For the text-containing cell, return its midpoint in [x, y] coordinate format. 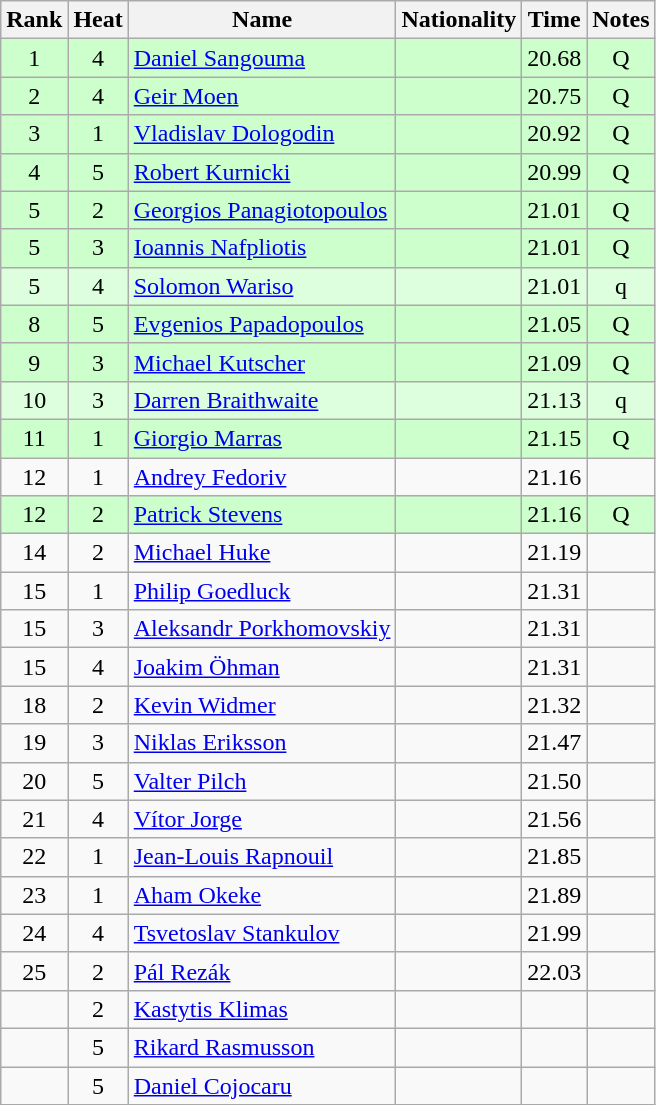
21.99 [554, 933]
Name [262, 20]
Pál Rezák [262, 971]
Vladislav Dologodin [262, 134]
20.75 [554, 96]
21.09 [554, 362]
10 [34, 400]
20.68 [554, 58]
Evgenios Papadopoulos [262, 324]
Time [554, 20]
21.15 [554, 438]
Georgios Panagiotopoulos [262, 210]
21 [34, 819]
25 [34, 971]
Andrey Fedoriv [262, 477]
21.32 [554, 705]
20.99 [554, 172]
20.92 [554, 134]
21.50 [554, 781]
Philip Goedluck [262, 591]
21.19 [554, 553]
Notes [621, 20]
19 [34, 743]
Niklas Eriksson [262, 743]
21.56 [554, 819]
21.05 [554, 324]
20 [34, 781]
24 [34, 933]
Giorgio Marras [262, 438]
Nationality [459, 20]
Kevin Widmer [262, 705]
Patrick Stevens [262, 515]
Robert Kurnicki [262, 172]
21.13 [554, 400]
Jean-Louis Rapnouil [262, 857]
11 [34, 438]
21.85 [554, 857]
Vítor Jorge [262, 819]
22 [34, 857]
Daniel Sangouma [262, 58]
Tsvetoslav Stankulov [262, 933]
Solomon Wariso [262, 286]
Aham Okeke [262, 895]
Kastytis Klimas [262, 1009]
Aleksandr Porkhomovskiy [262, 629]
Rikard Rasmusson [262, 1047]
22.03 [554, 971]
Michael Huke [262, 553]
Ioannis Nafpliotis [262, 248]
21.89 [554, 895]
Heat [98, 20]
9 [34, 362]
14 [34, 553]
Valter Pilch [262, 781]
Daniel Cojocaru [262, 1085]
Rank [34, 20]
18 [34, 705]
Michael Kutscher [262, 362]
23 [34, 895]
8 [34, 324]
Joakim Öhman [262, 667]
Darren Braithwaite [262, 400]
Geir Moen [262, 96]
21.47 [554, 743]
